For the text-containing cell, return its midpoint in [X, Y] coordinate format. 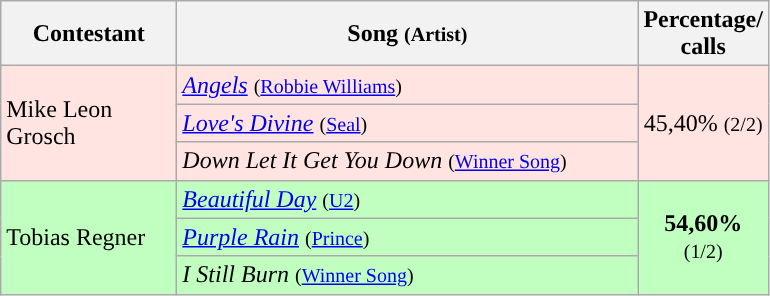
Tobias Regner [89, 237]
45,40% (2/2) [704, 123]
Song (Artist) [408, 34]
Beautiful Day (U2) [408, 199]
I Still Burn (Winner Song) [408, 275]
54,60% (1/2) [704, 237]
Contestant [89, 34]
Percentage/calls [704, 34]
Down Let It Get You Down (Winner Song) [408, 161]
Mike Leon Grosch [89, 123]
Purple Rain (Prince) [408, 237]
Love's Divine (Seal) [408, 123]
Angels (Robbie Williams) [408, 85]
